From the cell containing the given text, extract its center point as (X, Y) coordinate. 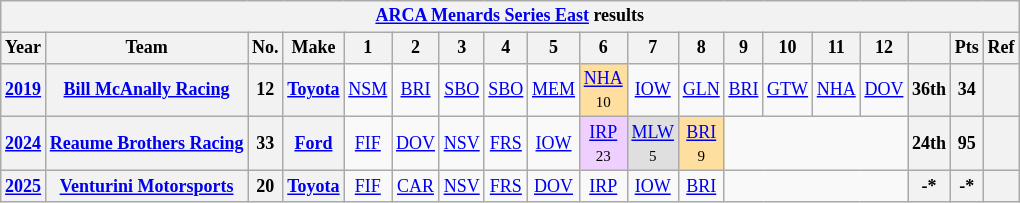
34 (966, 90)
Venturini Motorsports (146, 186)
Bill McAnally Racing (146, 90)
1 (368, 48)
Year (24, 48)
Ford (314, 144)
GTW (788, 90)
4 (506, 48)
33 (266, 144)
8 (701, 48)
NHA10 (603, 90)
10 (788, 48)
2019 (24, 90)
7 (652, 48)
20 (266, 186)
2 (416, 48)
IRP (603, 186)
MLW5 (652, 144)
No. (266, 48)
Reaume Brothers Racing (146, 144)
6 (603, 48)
BRI9 (701, 144)
NHA (836, 90)
Pts (966, 48)
24th (930, 144)
Team (146, 48)
Make (314, 48)
5 (554, 48)
IRP23 (603, 144)
9 (744, 48)
ARCA Menards Series East results (510, 16)
Ref (1001, 48)
NSM (368, 90)
2025 (24, 186)
CAR (416, 186)
3 (462, 48)
36th (930, 90)
11 (836, 48)
GLN (701, 90)
MEM (554, 90)
95 (966, 144)
2024 (24, 144)
